Locate the cell with the specified text and output its (x, y) center coordinate. 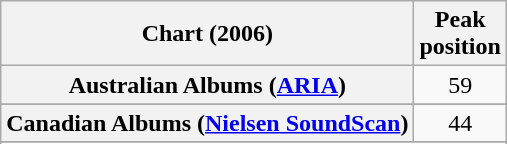
Peakposition (460, 34)
Chart (2006) (208, 34)
Australian Albums (ARIA) (208, 85)
44 (460, 123)
59 (460, 85)
Canadian Albums (Nielsen SoundScan) (208, 123)
